Pinpoint the cell where the given text exists, returning its [x, y] midpoint coordinate. 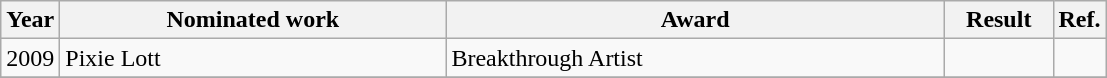
2009 [30, 58]
Pixie Lott [253, 58]
Result [998, 20]
Year [30, 20]
Breakthrough Artist [696, 58]
Ref. [1080, 20]
Award [696, 20]
Nominated work [253, 20]
